Locate the cell with the specified text and output its [X, Y] center coordinate. 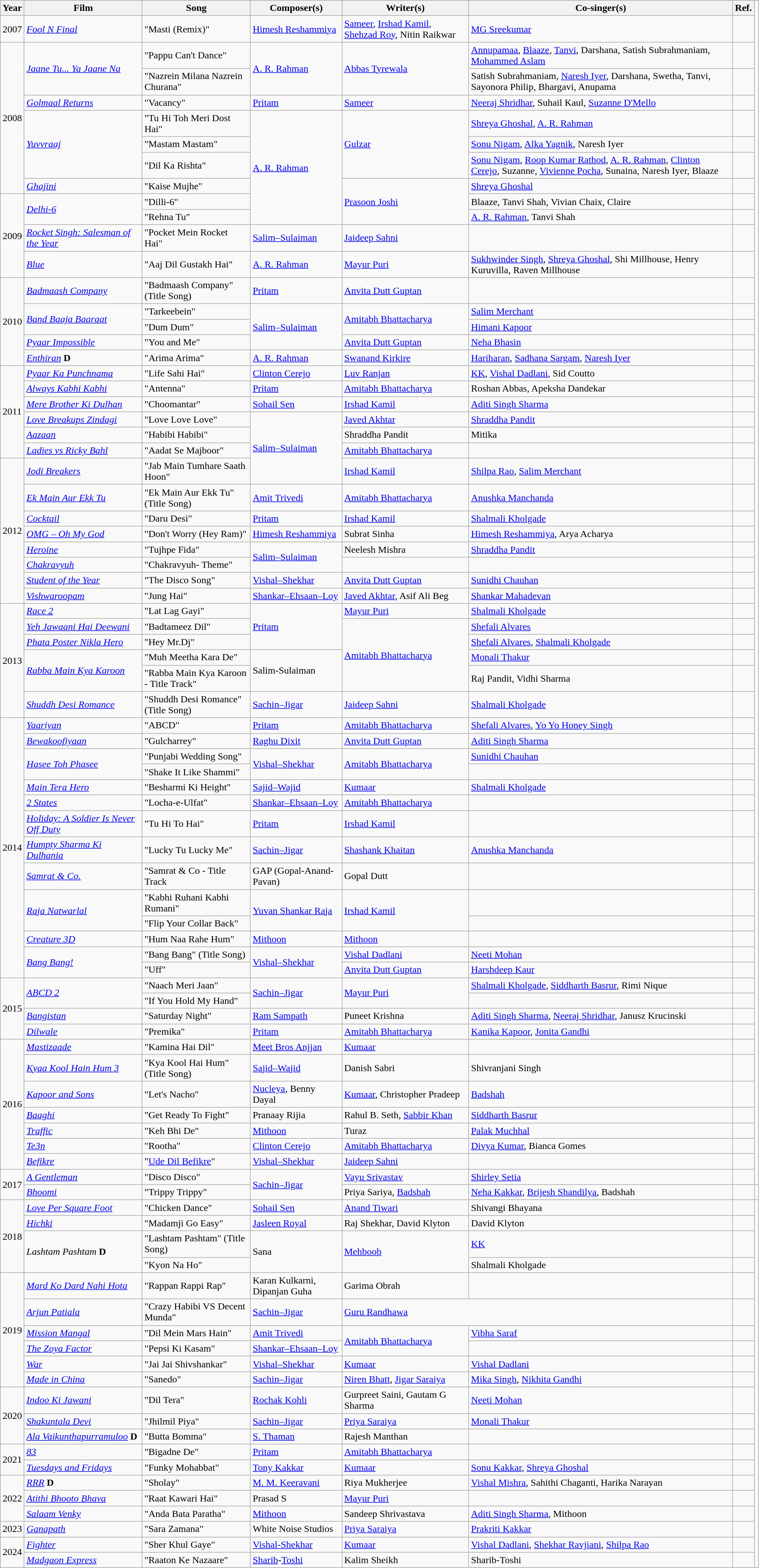
Rabba Main Kya Karoon [84, 670]
ABCD 2 [84, 993]
Turaz [405, 1130]
Himani Kapoor [601, 327]
Mika Singh, Nikhita Gandhi [601, 1379]
2012 [12, 531]
"Aaj Dil Gustakh Hai" [196, 264]
Shreya Ghoshal [601, 186]
A. R. Rahman, Tanvi Shah [601, 217]
Indoo Ki Jawani [84, 1400]
"Punjabi Wedding Song" [196, 756]
Atithi Bhooto Bhava [84, 1498]
"Let's Nacho" [196, 1094]
Hariharan, Sadhana Sargam, Naresh Iyer [601, 358]
2014 [12, 848]
2018 [12, 1236]
Love Breakups Zindagi [84, 419]
Made in China [84, 1379]
War [84, 1364]
Aditi Singh Sharma, Neeraj Shridhar, Janusz Krucinski [601, 1016]
"Besharmi Ki Height" [196, 787]
Ala Vaikunthapurramuloo D [84, 1437]
Golmaal Returns [84, 103]
Shirley Setia [601, 1177]
"Rappan Rappi Rap" [196, 1286]
"Dum Dum" [196, 327]
Meet Bros Anjjan [296, 1047]
Luv Ranjan [405, 373]
Sonu Kakkar, Shreya Ghoshal [601, 1467]
"Rehna Tu" [196, 217]
Delhi-6 [84, 209]
Javed Akhtar, Asif Ali Beg [405, 596]
2015 [12, 1008]
"Tarkeebein" [196, 312]
Vayu Srivastav [405, 1177]
Shashank Khaitan [405, 850]
"Life Sahi Hai" [196, 373]
"Flip Your Collar Back" [196, 924]
MG Sreekumar [601, 29]
2020 [12, 1415]
Neha Bhasin [601, 342]
"Love Love Love" [196, 419]
"Kaise Mujhe" [196, 186]
OMG – Oh My God [84, 534]
Kapoor and Sons [84, 1094]
Shreya Ghoshal, A. R. Rahman [601, 123]
Pyaar Ka Punchnama [84, 373]
Blaaze, Tanvi Shah, Vivian Chaix, Claire [601, 201]
"Disco Disco" [196, 1177]
Gopal Dutt [405, 876]
Traffic [84, 1130]
Fool N Final [84, 29]
Salaam Venky [84, 1514]
White Noise Studios [296, 1529]
Shalmali Kholgade, Siddharth Basrur, Rimi Nique [601, 985]
Chakravyuh [84, 565]
"Masti (Remix)" [196, 29]
"Sara Zamana" [196, 1529]
Yuvan Shankar Raja [296, 910]
"Badmaash Company" (Title Song) [196, 291]
Yeh Jawaani Hai Deewani [84, 627]
Shivangi Bhayana [601, 1208]
Anand Tiwari [405, 1208]
Song [196, 8]
"Bang Bang" (Title Song) [196, 954]
Shilpa Rao, Salim Merchant [601, 471]
Neeraj Shridhar, Suhail Kaul, Suzanne D'Mello [601, 103]
Rahul B. Seth, Sabbir Khan [405, 1115]
Bewakoofiyaan [84, 741]
KK, Vishal Dadlani, Sid Coutto [601, 373]
"Kamina Hai Dil" [196, 1047]
"Ek Main Aur Ekk Tu" (Title Song) [196, 498]
Roshan Abbas, Apeksha Dandekar [601, 389]
Jodi Breakers [84, 471]
"Arima Arima" [196, 358]
Javed Akhtar [405, 419]
Prakriti Kakkar [601, 1529]
Shefali Alvares [601, 627]
"ABCD" [196, 725]
Badshah [601, 1094]
Mehboob [405, 1251]
"Funky Mohabbat" [196, 1467]
Kyaa Kool Hain Hum 3 [84, 1067]
Te3n [84, 1146]
KK [601, 1244]
Ek Main Aur Ekk Tu [84, 498]
Rajesh Manthan [405, 1437]
"Premika" [196, 1031]
Band Baaja Baaraat [84, 319]
"Dil Tera" [196, 1400]
Vishal Mishra, Sahithi Chaganti, Harika Narayan [601, 1483]
Raja Natwarlal [84, 910]
Student of the Year [84, 580]
Jasleen Royal [296, 1223]
"Shake It Like Shammi" [196, 772]
Sandeep Shrivastava [405, 1514]
Ram Sampath [296, 1016]
A Gentleman [84, 1177]
"The Disco Song" [196, 580]
2023 [12, 1529]
"Get Ready To Fight" [196, 1115]
"Naach Meri Jaan" [196, 985]
Annupamaa, Blaaze, Tanvi, Darshana, Satish Subrahmaniam, Mohammed Aslam [601, 55]
Abbas Tyrewala [405, 68]
Year [12, 8]
Salim-Sulaiman [296, 670]
Shefali Alvares, Shalmali Kholgade [601, 642]
Shuddh Desi Romance [84, 704]
"Daru Desi" [196, 518]
Co-singer(s) [601, 8]
"Antenna" [196, 389]
"Jai Jai Shivshankar" [196, 1364]
Palak Muchhal [601, 1130]
Himesh Reshammiya, Arya Acharya [601, 534]
Mastizaade [84, 1047]
Mitika [601, 435]
"Sholay" [196, 1483]
Race 2 [84, 611]
"Jab Main Tumhare Saath Hoon" [196, 471]
"Saturday Night" [196, 1016]
Danish Sabri [405, 1067]
"Kya Kool Hai Hum" (Title Song) [196, 1067]
Hasee Toh Phasee [84, 764]
"Jhilmil Piya" [196, 1421]
"Nazrein Milana Nazrein Churana" [196, 82]
"Pepsi Ki Kasam" [196, 1348]
Ladies vs Ricky Bahl [84, 450]
"Keh Bhi De" [196, 1130]
Baaghi [84, 1115]
Subrat Sinha [405, 534]
Prasad S [296, 1498]
"Gulcharrey" [196, 741]
"Samrat & Co - Title Track [196, 876]
"Chakravyuh- Theme" [196, 565]
"Uff" [196, 970]
Enthiran D [84, 358]
"If You Hold My Hand" [196, 1001]
2008 [12, 118]
Tony Kakkar [296, 1467]
"Lashtam Pashtam" (Title Song) [196, 1244]
Yuvvraaj [84, 144]
Aditi Singh Sharma, Mithoon [601, 1514]
Shakuntala Devi [84, 1421]
"Dil Ka Rishta" [196, 165]
"Sher Khul Gaye" [196, 1544]
"Madamji Go Easy" [196, 1223]
Vishal-Shekhar [296, 1544]
"Lat Lag Gayi" [196, 611]
The Zoya Factor [84, 1348]
Jaane Tu... Ya Jaane Na [84, 68]
Pyaar Impossible [84, 342]
Samrat & Co. [84, 876]
Bhoomi [84, 1192]
Neha Kakkar, Brijesh Shandilya, Badshah [601, 1192]
"Locha-e-Ulfat" [196, 802]
Riya Mukherjee [405, 1483]
"Pappu Can't Dance" [196, 55]
"Don't Worry (Hey Ram)" [196, 534]
2024 [12, 1552]
Dilwale [84, 1031]
Raghu Dixit [296, 741]
Shivranjani Singh [601, 1067]
"Habibi Habibi" [196, 435]
Divya Kumar, Bianca Gomes [601, 1146]
Sonu Nigam, Roop Kumar Rathod, A. R. Rahman, Clinton Cerejo, Suzanne, Vivienne Pocha, Sunaina, Naresh Iyer, Blaaze [601, 165]
Rocket Singh: Salesman of the Year [84, 237]
"Tu Hi Toh Meri Dost Hai" [196, 123]
"Kabhi Ruhani Kabhi Rumani" [196, 903]
Guru Randhawa [537, 1312]
"Chicken Dance" [196, 1208]
Holiday: A Soldier Is Never Off Duty [84, 824]
Nucleya, Benny Dayal [296, 1094]
"Rootha" [196, 1146]
Salim Merchant [601, 312]
RRR D [84, 1483]
Pranaay Rijia [296, 1115]
2013 [12, 661]
Love Per Square Foot [84, 1208]
M. M. Keeravani [296, 1483]
2017 [12, 1185]
Badmaash Company [84, 291]
Aazaan [84, 435]
Niren Bhatt, Jigar Saraiya [405, 1379]
"Shuddh Desi Romance" (Title Song) [196, 704]
Shefali Alvares, Yo Yo Honey Singh [601, 725]
Sameer, Irshad Kamil, Shehzad Roy, Nitin Raikwar [405, 29]
Ref. [744, 8]
"Jung Hai" [196, 596]
"Tu Hi To Hai" [196, 824]
Sameer [405, 103]
"Rabba Main Kya Karoon - Title Track" [196, 678]
"Tujhpe Fida" [196, 549]
Gurpreet Saini, Gautam G Sharma [405, 1400]
Creature 3D [84, 939]
"Butta Bomma" [196, 1437]
Mere Brother Ki Dulhan [84, 404]
Gulzar [405, 144]
2 States [84, 802]
2021 [12, 1460]
"Dil Mein Mars Hain" [196, 1333]
Swanand Kirkire [405, 358]
Prasoon Joshi [405, 201]
Vibha Saraf [601, 1333]
Lashtam Pashtam D [84, 1251]
Yaariyan [84, 725]
Mission Mangal [84, 1333]
"Dilli-6" [196, 201]
2016 [12, 1104]
Vishal Dadlani, Shekhar Ravjiani, Shilpa Rao [601, 1544]
Befikre [84, 1162]
Main Tera Hero [84, 787]
"Pocket Mein Rocket Hai" [196, 237]
Always Kabhi Kabhi [84, 389]
"Ude Dil Befikre" [196, 1162]
Priya Sariya, Badshah [405, 1192]
Garima Obrah [405, 1286]
Madgaon Express [84, 1560]
"Trippy Trippy" [196, 1192]
Fighter [84, 1544]
Film [84, 8]
Bangistan [84, 1016]
"Lucky Tu Lucky Me" [196, 850]
GAP (Gopal-Anand-Pavan) [296, 876]
Neelesh Mishra [405, 549]
Mard Ko Dard Nahi Hota [84, 1286]
2010 [12, 322]
"Raat Kawari Hai" [196, 1498]
Composer(s) [296, 8]
Tuesdays and Fridays [84, 1467]
Rochak Kohli [296, 1400]
2007 [12, 29]
2009 [12, 235]
"Anda Bata Paratha" [196, 1514]
Puneet Krishna [405, 1016]
"Kyon Na Ho" [196, 1265]
David Klyton [601, 1223]
Bang Bang! [84, 962]
Sonu Nigam, Alka Yagnik, Naresh Iyer [601, 144]
83 [84, 1452]
Sukhwinder Singh, Shreya Ghoshal, Shi Millhouse, Henry Kuruvilla, Raven Millhouse [601, 264]
"Crazy Habibi VS Decent Munda" [196, 1312]
Kalim Sheikh [405, 1560]
Raj Pandit, Vidhi Sharma [601, 678]
Raj Shekhar, David Klyton [405, 1223]
Cocktail [84, 518]
Hichki [84, 1223]
Harshdeep Kaur [601, 970]
"Raaton Ke Nazaare" [196, 1560]
Arjun Patiala [84, 1312]
Ganapath [84, 1529]
Satish Subrahmaniam, Naresh Iyer, Darshana, Swetha, Tanvi, Sayonora Philip, Bhargavi, Anupama [601, 82]
Karan Kulkarni, Dipanjan Guha [296, 1286]
"You and Me" [196, 342]
"Aadat Se Majboor" [196, 450]
Phata Poster Nikla Hero [84, 642]
2022 [12, 1498]
"Muh Meetha Kara De" [196, 657]
"Vacancy" [196, 103]
Humpty Sharma Ki Dulhania [84, 850]
Ghajini [84, 186]
Sana [296, 1251]
"Choomantar" [196, 404]
Vishwaroopam [84, 596]
"Sanedo" [196, 1379]
2019 [12, 1330]
Kumaar, Christopher Pradeep [405, 1094]
"Hey Mr.Dj" [196, 642]
Heroine [84, 549]
S. Thaman [296, 1437]
"Badtameez Dil" [196, 627]
Kanika Kapoor, Jonita Gandhi [601, 1031]
Siddharth Basrur [601, 1115]
Writer(s) [405, 8]
"Mastam Mastam" [196, 144]
"Bigadne De" [196, 1452]
2011 [12, 412]
"Hum Naa Rahe Hum" [196, 939]
Shankar Mahadevan [601, 596]
Blue [84, 264]
